For the text-containing cell, return its midpoint in [X, Y] coordinate format. 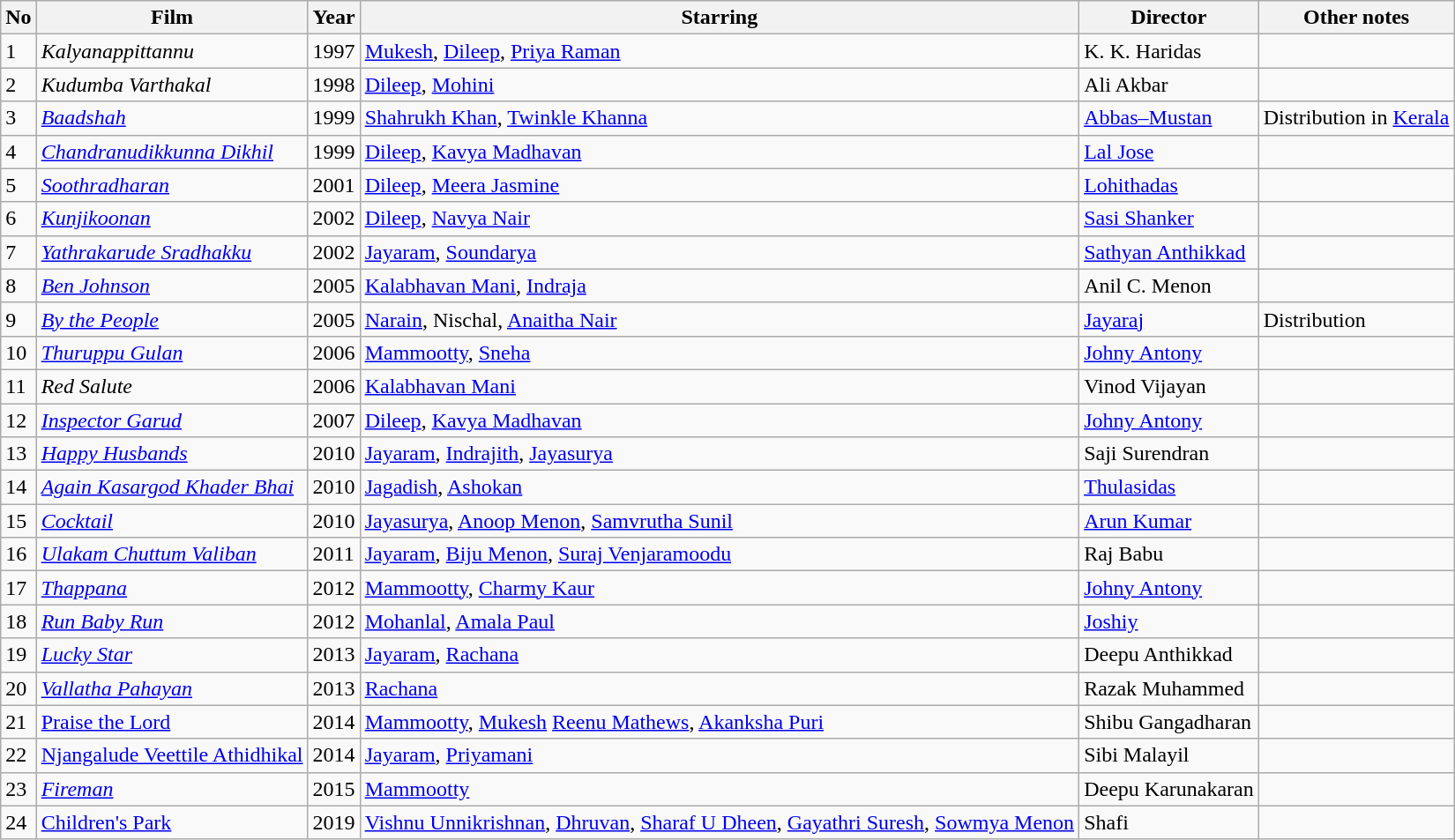
Distribution in Kerala [1356, 118]
Abbas–Mustan [1169, 118]
Sasi Shanker [1169, 219]
Joshiy [1169, 621]
Deepu Karunakaran [1169, 789]
Jayaram, Priyamani [720, 755]
Thappana [172, 588]
Kunjikoonan [172, 219]
Narain, Nischal, Anaitha Nair [720, 319]
Children's Park [172, 822]
12 [19, 420]
Mohanlal, Amala Paul [720, 621]
Kalabhavan Mani, Indraja [720, 286]
7 [19, 252]
21 [19, 722]
18 [19, 621]
Praise the Lord [172, 722]
Run Baby Run [172, 621]
Rachana [720, 688]
1 [19, 51]
Kalyanappittannu [172, 51]
Mammootty, Charmy Kaur [720, 588]
Njangalude Veettile Athidhikal [172, 755]
10 [19, 353]
Jayaraj [1169, 319]
Vinod Vijayan [1169, 386]
17 [19, 588]
24 [19, 822]
Mammootty [720, 789]
Jayaram, Rachana [720, 655]
Shibu Gangadharan [1169, 722]
Arun Kumar [1169, 521]
Sibi Malayil [1169, 755]
2011 [333, 554]
15 [19, 521]
Saji Surendran [1169, 454]
Ulakam Chuttum Valiban [172, 554]
Ali Akbar [1169, 85]
2015 [333, 789]
Deepu Anthikkad [1169, 655]
8 [19, 286]
Inspector Garud [172, 420]
16 [19, 554]
Mammootty, Mukesh Reenu Mathews, Akanksha Puri [720, 722]
Lohithadas [1169, 185]
Shahrukh Khan, Twinkle Khanna [720, 118]
Dileep, Mohini [720, 85]
Jayaram, Biju Menon, Suraj Venjaramoodu [720, 554]
Kalabhavan Mani [720, 386]
Year [333, 18]
Anil C. Menon [1169, 286]
Raj Babu [1169, 554]
Jayaram, Indrajith, Jayasurya [720, 454]
Soothradharan [172, 185]
5 [19, 185]
Ben Johnson [172, 286]
K. K. Haridas [1169, 51]
4 [19, 152]
2001 [333, 185]
2007 [333, 420]
Happy Husbands [172, 454]
Chandranudikkunna Dikhil [172, 152]
Other notes [1356, 18]
Jayasurya, Anoop Menon, Samvrutha Sunil [720, 521]
Jagadish, Ashokan [720, 487]
Mammootty, Sneha [720, 353]
No [19, 18]
14 [19, 487]
Dileep, Meera Jasmine [720, 185]
22 [19, 755]
Again Kasargod Khader Bhai [172, 487]
Thulasidas [1169, 487]
13 [19, 454]
Jayaram, Soundarya [720, 252]
6 [19, 219]
Film [172, 18]
11 [19, 386]
By the People [172, 319]
Razak Muhammed [1169, 688]
Sathyan Anthikkad [1169, 252]
Dileep, Navya Nair [720, 219]
Distribution [1356, 319]
Vishnu Unnikrishnan, Dhruvan, Sharaf U Dheen, Gayathri Suresh, Sowmya Menon [720, 822]
Mukesh, Dileep, Priya Raman [720, 51]
20 [19, 688]
1997 [333, 51]
Cocktail [172, 521]
Thuruppu Gulan [172, 353]
2 [19, 85]
Shafi [1169, 822]
3 [19, 118]
Vallatha Pahayan [172, 688]
Fireman [172, 789]
Yathrakarude Sradhakku [172, 252]
19 [19, 655]
23 [19, 789]
9 [19, 319]
Red Salute [172, 386]
Kudumba Varthakal [172, 85]
Baadshah [172, 118]
1998 [333, 85]
Director [1169, 18]
2019 [333, 822]
Starring [720, 18]
Lucky Star [172, 655]
Lal Jose [1169, 152]
